Capture the cell that displays the provided text and extract its (X, Y) central coordinate. 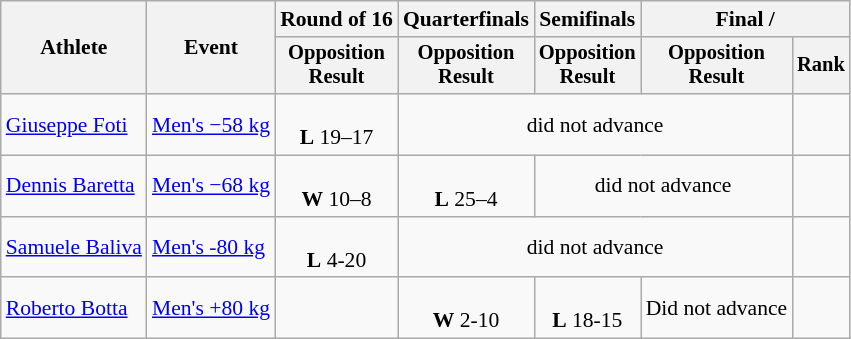
W 10–8 (336, 186)
L 25–4 (466, 186)
W 2-10 (466, 308)
Quarterfinals (466, 19)
Men's -80 kg (211, 248)
Giuseppe Foti (74, 124)
Round of 16 (336, 19)
Roberto Botta (74, 308)
Final / (746, 19)
Men's −58 kg (211, 124)
L 4-20 (336, 248)
Samuele Baliva (74, 248)
Men's −68 kg (211, 186)
Semifinals (588, 19)
L 19–17 (336, 124)
Dennis Baretta (74, 186)
Athlete (74, 48)
Men's +80 kg (211, 308)
Event (211, 48)
Did not advance (717, 308)
Rank (821, 66)
L 18-15 (588, 308)
